Output the (X, Y) coordinate of the center of the cell containing the given text.  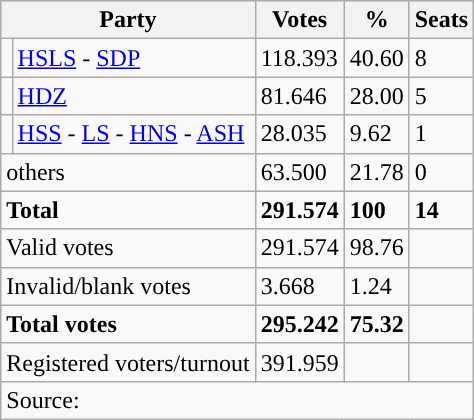
75.32 (376, 324)
1.24 (376, 286)
81.646 (300, 96)
391.959 (300, 362)
Party (128, 20)
Valid votes (128, 248)
Registered voters/turnout (128, 362)
98.76 (376, 248)
118.393 (300, 58)
295.242 (300, 324)
28.00 (376, 96)
1 (441, 134)
8 (441, 58)
21.78 (376, 172)
0 (441, 172)
HSS - LS - HNS - ASH (134, 134)
28.035 (300, 134)
9.62 (376, 134)
Total (128, 210)
HSLS - SDP (134, 58)
100 (376, 210)
63.500 (300, 172)
3.668 (300, 286)
Votes (300, 20)
others (128, 172)
Total votes (128, 324)
Source: (238, 400)
5 (441, 96)
Seats (441, 20)
HDZ (134, 96)
Invalid/blank votes (128, 286)
% (376, 20)
14 (441, 210)
40.60 (376, 58)
